Find where the given text appears and provide that cell's center as [X, Y] coordinate. 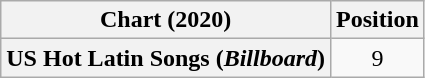
9 [378, 58]
US Hot Latin Songs (Billboard) [166, 58]
Position [378, 20]
Chart (2020) [166, 20]
